Output the [X, Y] coordinate of the center of the cell containing the given text.  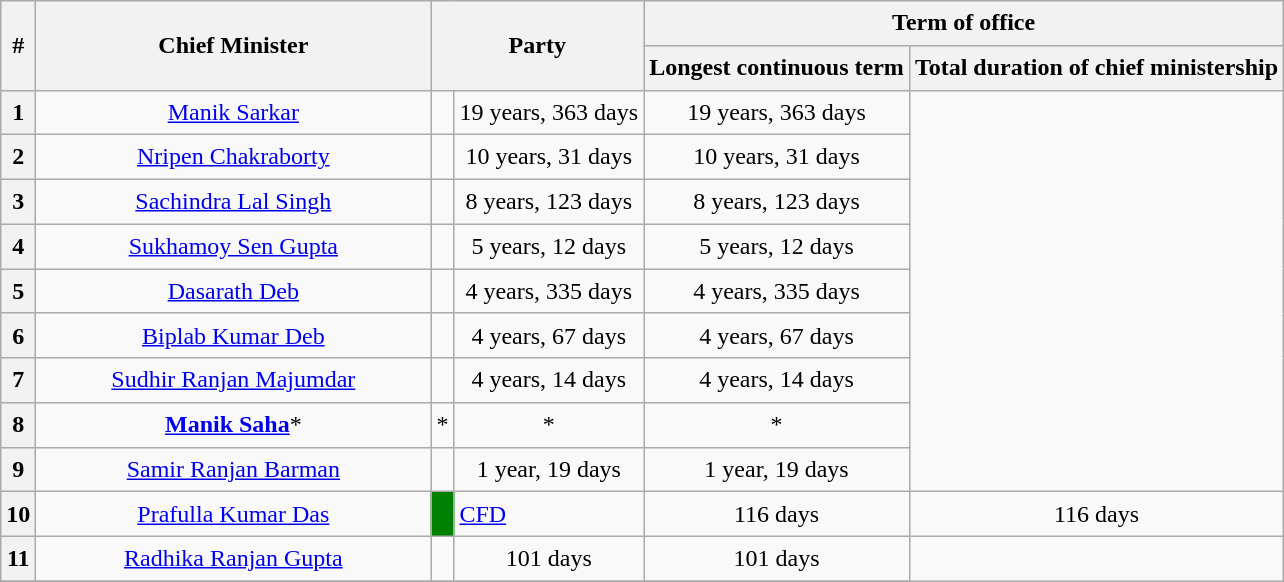
Party [538, 46]
Manik Saha* [234, 426]
4 [18, 246]
8 [18, 426]
Dasarath Deb [234, 292]
1 [18, 112]
9 [18, 470]
Prafulla Kumar Das [234, 514]
Biplab Kumar Deb [234, 336]
11 [18, 560]
6 [18, 336]
CFD [549, 514]
# [18, 46]
Manik Sarkar [234, 112]
10 [18, 514]
2 [18, 158]
Sachindra Lal Singh [234, 202]
Longest continuous term [777, 68]
Total duration of chief ministership [1096, 68]
Nripen Chakraborty [234, 158]
3 [18, 202]
7 [18, 380]
Samir Ranjan Barman [234, 470]
Chief Minister [234, 46]
Sudhir Ranjan Majumdar [234, 380]
Radhika Ranjan Gupta [234, 560]
Sukhamoy Sen Gupta [234, 246]
5 [18, 292]
Term of office [964, 24]
